Provide the [x, y] coordinate of the cell's center where the given text is located.  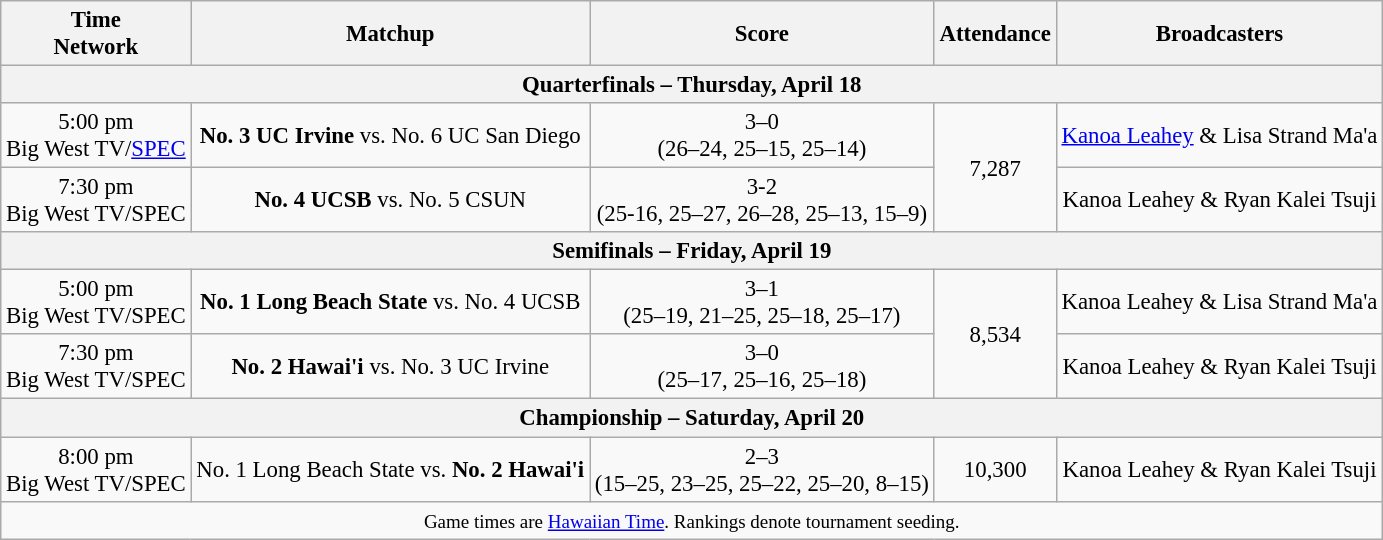
Score [762, 34]
No. 1 Long Beach State vs. No. 2 Hawai'i [390, 470]
3–0(26–24, 25–15, 25–14) [762, 136]
TimeNetwork [96, 34]
2–3(15–25, 23–25, 25–22, 25–20, 8–15) [762, 470]
3–0(25–17, 25–16, 25–18) [762, 366]
No. 1 Long Beach State vs. No. 4 UCSB [390, 302]
10,300 [995, 470]
Semifinals – Friday, April 19 [692, 251]
3–1(25–19, 21–25, 25–18, 25–17) [762, 302]
8,534 [995, 334]
No. 4 UCSB vs. No. 5 CSUN [390, 200]
8:00 pmBig West TV/SPEC [96, 470]
Championship – Saturday, April 20 [692, 418]
Attendance [995, 34]
Game times are Hawaiian Time. Rankings denote tournament seeding. [692, 520]
Quarterfinals – Thursday, April 18 [692, 85]
No. 2 Hawai'i vs. No. 3 UC Irvine [390, 366]
Matchup [390, 34]
No. 3 UC Irvine vs. No. 6 UC San Diego [390, 136]
7,287 [995, 168]
3-2(25-16, 25–27, 26–28, 25–13, 15–9) [762, 200]
Broadcasters [1220, 34]
